Pinpoint the cell where the given text exists, returning its (x, y) midpoint coordinate. 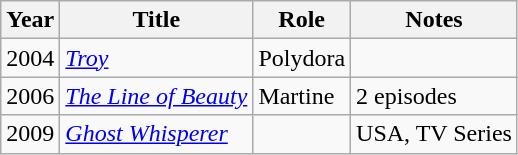
2004 (30, 58)
Title (156, 20)
2 episodes (434, 96)
Notes (434, 20)
USA, TV Series (434, 134)
Ghost Whisperer (156, 134)
2006 (30, 96)
Role (302, 20)
Year (30, 20)
2009 (30, 134)
Polydora (302, 58)
Troy (156, 58)
Martine (302, 96)
The Line of Beauty (156, 96)
